Identify which cell holds the provided text, then report its [x, y] central coordinate. 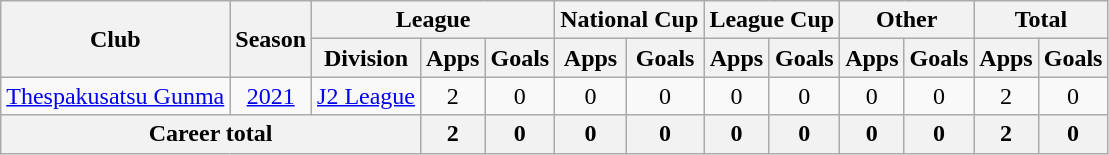
National Cup [630, 20]
Total [1041, 20]
Other [907, 20]
Season [271, 39]
Club [116, 39]
2021 [271, 96]
League Cup [772, 20]
League [434, 20]
J2 League [366, 96]
Division [366, 58]
Career total [211, 134]
Thespakusatsu Gunma [116, 96]
